Provide the (x, y) coordinate of the cell's center where the given text is located.  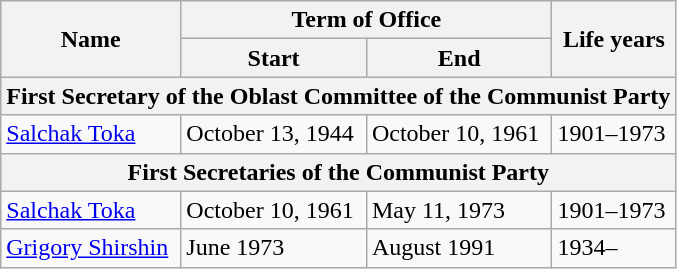
May 11, 1973 (459, 210)
Grigory Shirshin (91, 248)
1934– (614, 248)
June 1973 (274, 248)
October 13, 1944 (274, 134)
Term of Office (366, 20)
August 1991 (459, 248)
End (459, 58)
First Secretary of the Oblast Committee of the Communist Party (338, 96)
Start (274, 58)
Name (91, 39)
Life years (614, 39)
First Secretaries of the Communist Party (338, 172)
